Return the [X, Y] coordinate for the center point of the cell that contains the specified text.  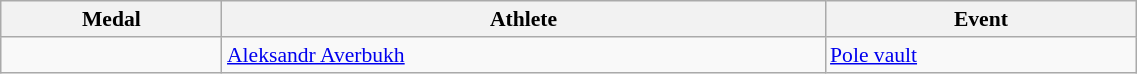
Pole vault [981, 55]
Medal [112, 19]
Aleksandr Averbukh [524, 55]
Athlete [524, 19]
Event [981, 19]
